Output the [X, Y] coordinate of the center of the cell containing the given text.  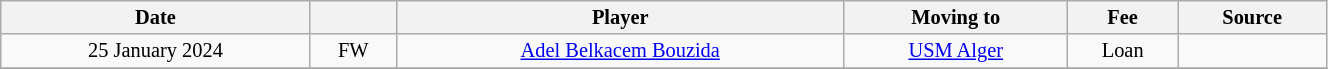
Source [1252, 17]
FW [353, 51]
Moving to [956, 17]
Adel Belkacem Bouzida [620, 51]
25 January 2024 [156, 51]
Loan [1122, 51]
Fee [1122, 17]
Date [156, 17]
Player [620, 17]
USM Alger [956, 51]
